Detect which cell encompasses the target text, then output its [X, Y] center coordinate. 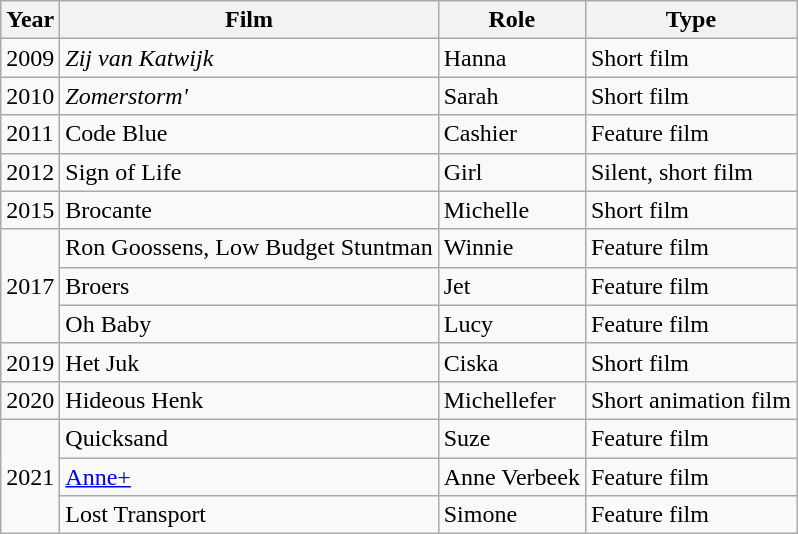
Cashier [512, 134]
Code Blue [249, 134]
Zij van Katwijk [249, 58]
Hanna [512, 58]
Michellefer [512, 400]
2021 [30, 476]
Jet [512, 286]
Role [512, 20]
Winnie [512, 248]
Lucy [512, 324]
Ciska [512, 362]
Lost Transport [249, 515]
2012 [30, 172]
Year [30, 20]
2019 [30, 362]
2015 [30, 210]
Ron Goossens, Low Budget Stuntman [249, 248]
Anne+ [249, 477]
2010 [30, 96]
2011 [30, 134]
Zomerstorm' [249, 96]
Type [690, 20]
2020 [30, 400]
Film [249, 20]
Brocante [249, 210]
Hideous Henk [249, 400]
Girl [512, 172]
Short animation film [690, 400]
Sarah [512, 96]
Silent, short film [690, 172]
Oh Baby [249, 324]
Broers [249, 286]
Suze [512, 438]
Het Juk [249, 362]
Simone [512, 515]
2009 [30, 58]
2017 [30, 286]
Anne Verbeek [512, 477]
Quicksand [249, 438]
Michelle [512, 210]
Sign of Life [249, 172]
